From the cell containing the given text, extract its center point as [X, Y] coordinate. 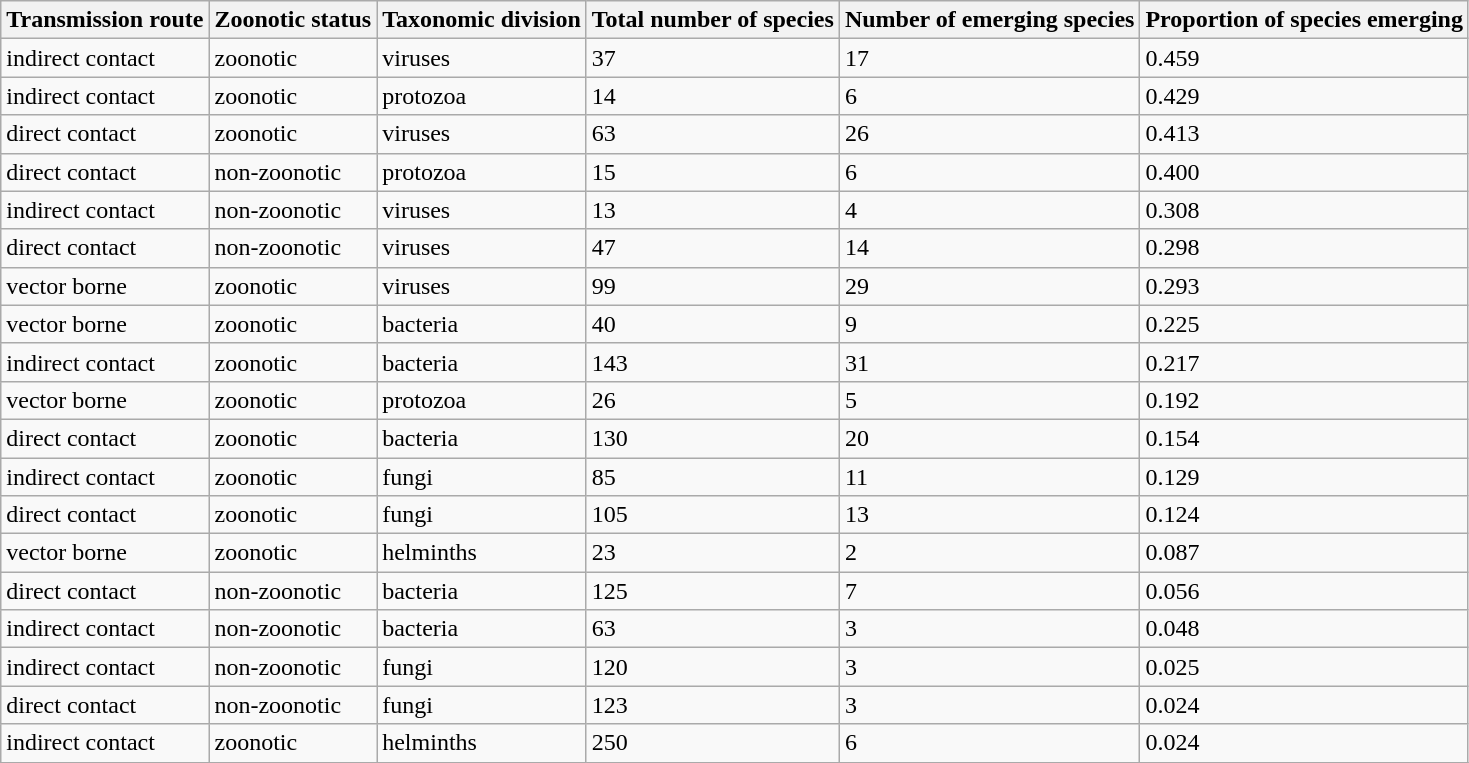
120 [712, 667]
0.025 [1304, 667]
0.308 [1304, 210]
0.124 [1304, 515]
29 [990, 286]
0.048 [1304, 629]
105 [712, 515]
11 [990, 477]
15 [712, 172]
Zoonotic status [293, 20]
0.459 [1304, 58]
9 [990, 324]
0.056 [1304, 591]
17 [990, 58]
5 [990, 400]
0.400 [1304, 172]
123 [712, 705]
4 [990, 210]
23 [712, 553]
Number of emerging species [990, 20]
0.217 [1304, 362]
0.413 [1304, 134]
47 [712, 248]
Transmission route [105, 20]
31 [990, 362]
Taxonomic division [482, 20]
20 [990, 438]
0.429 [1304, 96]
125 [712, 591]
0.154 [1304, 438]
0.087 [1304, 553]
0.225 [1304, 324]
99 [712, 286]
Proportion of species emerging [1304, 20]
2 [990, 553]
37 [712, 58]
0.298 [1304, 248]
130 [712, 438]
250 [712, 743]
7 [990, 591]
85 [712, 477]
0.192 [1304, 400]
143 [712, 362]
Total number of species [712, 20]
40 [712, 324]
0.293 [1304, 286]
0.129 [1304, 477]
